Identify which cell holds the provided text, then report its (X, Y) central coordinate. 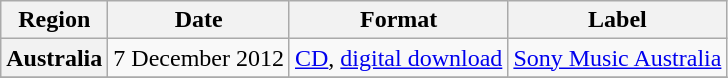
CD, digital download (398, 58)
Region (54, 20)
Sony Music Australia (618, 58)
7 December 2012 (199, 58)
Format (398, 20)
Date (199, 20)
Label (618, 20)
Australia (54, 58)
